From the cell containing the given text, extract its center point as [x, y] coordinate. 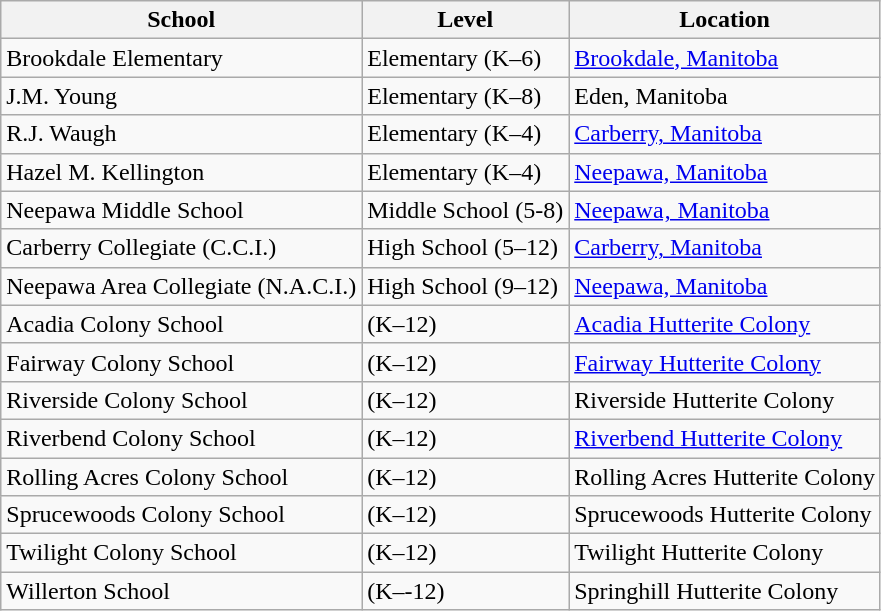
Brookdale Elementary [182, 58]
Twilight Hutterite Colony [725, 553]
Rolling Acres Colony School [182, 477]
High School (5–12) [466, 248]
Acadia Hutterite Colony [725, 324]
Neepawa‚ Manitoba [725, 210]
Eden, Manitoba [725, 96]
Hazel M. Kellington [182, 172]
High School (9–12) [466, 286]
Elementary (K–8) [466, 96]
Sprucewoods Colony School [182, 515]
Neepawa Middle School [182, 210]
(K–-12) [466, 591]
School [182, 20]
Fairway Hutterite Colony [725, 362]
Fairway Colony School [182, 362]
Riverbend Colony School [182, 438]
J.M. Young [182, 96]
Location [725, 20]
Riverside Hutterite Colony [725, 400]
Acadia Colony School [182, 324]
Level [466, 20]
Riverbend Hutterite Colony [725, 438]
Willerton School [182, 591]
Elementary (K–6) [466, 58]
Twilight Colony School [182, 553]
Sprucewoods Hutterite Colony [725, 515]
Rolling Acres Hutterite Colony [725, 477]
Neepawa Area Collegiate (N.A.C.I.) [182, 286]
R.J. Waugh [182, 134]
Brookdale, Manitoba [725, 58]
Riverside Colony School [182, 400]
Springhill Hutterite Colony [725, 591]
Middle School (5-8) [466, 210]
Carberry Collegiate (C.C.I.) [182, 248]
